Output the (x, y) coordinate of the center of the cell containing the given text.  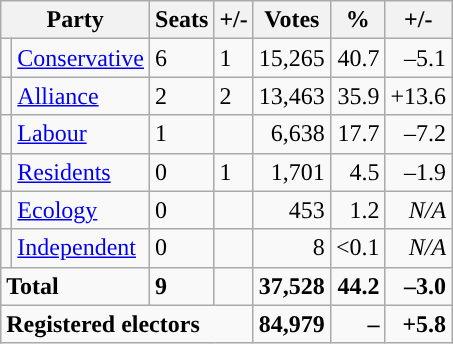
Alliance (81, 96)
9 (182, 286)
Conservative (81, 58)
Total (76, 286)
Labour (81, 134)
Seats (182, 20)
– (358, 324)
13,463 (292, 96)
Party (76, 20)
+13.6 (418, 96)
44.2 (358, 286)
<0.1 (358, 248)
17.7 (358, 134)
–5.1 (418, 58)
15,265 (292, 58)
1.2 (358, 210)
Residents (81, 172)
40.7 (358, 58)
1,701 (292, 172)
Independent (81, 248)
Ecology (81, 210)
% (358, 20)
Votes (292, 20)
6,638 (292, 134)
4.5 (358, 172)
+5.8 (418, 324)
35.9 (358, 96)
6 (182, 58)
–1.9 (418, 172)
84,979 (292, 324)
–3.0 (418, 286)
37,528 (292, 286)
453 (292, 210)
8 (292, 248)
–7.2 (418, 134)
Registered electors (128, 324)
